Search for the cell housing the specified text and yield its [x, y] center coordinate. 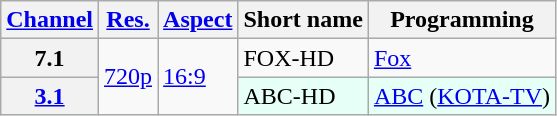
7.1 [50, 58]
Aspect [198, 20]
Programming [462, 20]
Channel [50, 20]
16:9 [198, 77]
Short name [303, 20]
Fox [462, 58]
ABC-HD [303, 96]
FOX-HD [303, 58]
Res. [128, 20]
3.1 [50, 96]
ABC (KOTA-TV) [462, 96]
720p [128, 77]
